Find where the given text appears and provide that cell's center as (X, Y) coordinate. 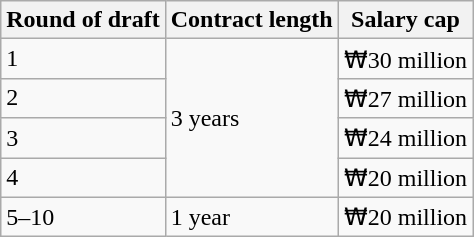
Round of draft (83, 20)
Salary cap (405, 20)
1 (83, 59)
3 years (252, 118)
₩24 million (405, 138)
3 (83, 138)
Contract length (252, 20)
₩27 million (405, 98)
5–10 (83, 217)
4 (83, 178)
₩30 million (405, 59)
2 (83, 98)
1 year (252, 217)
